Detect which cell encompasses the target text, then output its [x, y] center coordinate. 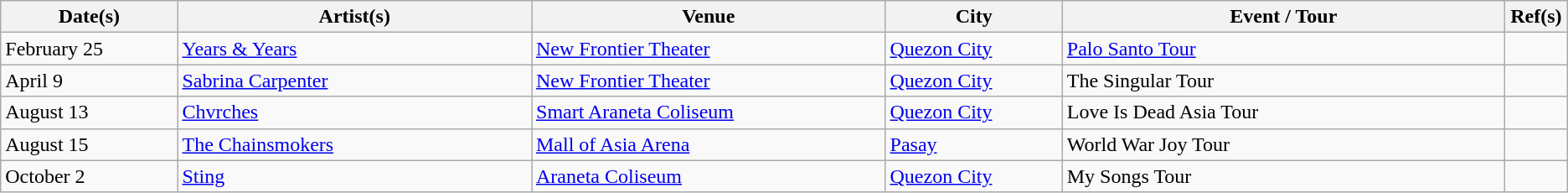
Date(s) [89, 17]
World War Joy Tour [1283, 144]
Ref(s) [1536, 17]
February 25 [89, 49]
Love Is Dead Asia Tour [1283, 112]
Mall of Asia Arena [709, 144]
Araneta Coliseum [709, 176]
Years & Years [355, 49]
Artist(s) [355, 17]
Event / Tour [1283, 17]
Chvrches [355, 112]
Palo Santo Tour [1283, 49]
Smart Araneta Coliseum [709, 112]
Venue [709, 17]
Sting [355, 176]
City [973, 17]
Sabrina Carpenter [355, 81]
My Songs Tour [1283, 176]
August 15 [89, 144]
October 2 [89, 176]
The Chainsmokers [355, 144]
Pasay [973, 144]
April 9 [89, 81]
August 13 [89, 112]
The Singular Tour [1283, 81]
